Pinpoint the cell where the given text exists, returning its (x, y) midpoint coordinate. 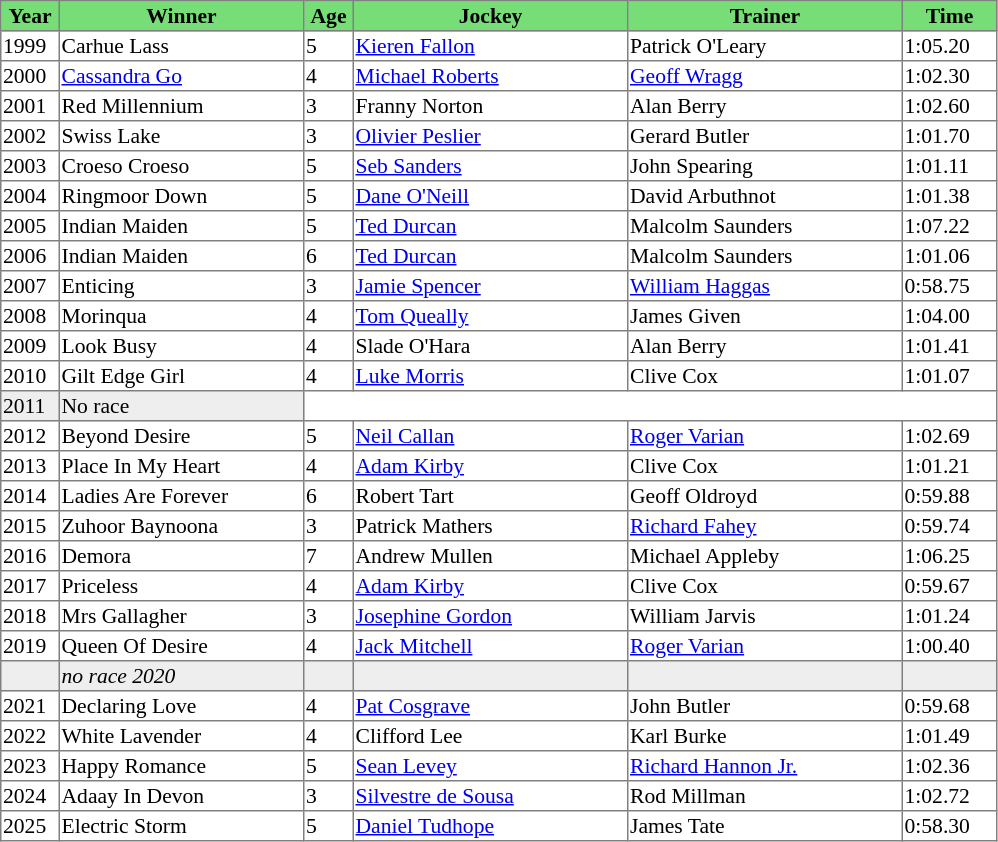
Franny Norton (490, 106)
2007 (30, 286)
Patrick O'Leary (765, 46)
1:07.22 (949, 226)
Enticing (181, 286)
Happy Romance (181, 766)
Seb Sanders (490, 166)
7 (329, 556)
Mrs Gallagher (181, 616)
1:01.38 (949, 196)
1:02.36 (949, 766)
1:01.07 (949, 376)
Jockey (490, 16)
Cassandra Go (181, 76)
Patrick Mathers (490, 526)
Look Busy (181, 346)
Gerard Butler (765, 136)
0:58.75 (949, 286)
Dane O'Neill (490, 196)
1:02.30 (949, 76)
Croeso Croeso (181, 166)
2001 (30, 106)
1:04.00 (949, 316)
William Haggas (765, 286)
0:59.68 (949, 706)
2016 (30, 556)
Pat Cosgrave (490, 706)
Time (949, 16)
Clifford Lee (490, 736)
0:59.88 (949, 496)
2024 (30, 796)
2023 (30, 766)
John Butler (765, 706)
Place In My Heart (181, 466)
Beyond Desire (181, 436)
Priceless (181, 586)
2018 (30, 616)
Daniel Tudhope (490, 826)
Morinqua (181, 316)
2000 (30, 76)
0:59.74 (949, 526)
Rod Millman (765, 796)
Michael Appleby (765, 556)
2009 (30, 346)
Tom Queally (490, 316)
Silvestre de Sousa (490, 796)
Slade O'Hara (490, 346)
Olivier Peslier (490, 136)
2022 (30, 736)
Year (30, 16)
James Given (765, 316)
2011 (30, 406)
Demora (181, 556)
1:05.20 (949, 46)
0:59.67 (949, 586)
James Tate (765, 826)
1:01.41 (949, 346)
Gilt Edge Girl (181, 376)
2021 (30, 706)
Swiss Lake (181, 136)
1999 (30, 46)
2019 (30, 646)
Luke Morris (490, 376)
David Arbuthnot (765, 196)
2025 (30, 826)
Ringmoor Down (181, 196)
No race (181, 406)
0:58.30 (949, 826)
2004 (30, 196)
William Jarvis (765, 616)
1:01.21 (949, 466)
2003 (30, 166)
Neil Callan (490, 436)
Geoff Oldroyd (765, 496)
1:02.72 (949, 796)
Jack Mitchell (490, 646)
Andrew Mullen (490, 556)
Adaay In Devon (181, 796)
Michael Roberts (490, 76)
Trainer (765, 16)
Zuhoor Baynoona (181, 526)
2012 (30, 436)
2005 (30, 226)
Winner (181, 16)
Ladies Are Forever (181, 496)
2015 (30, 526)
1:01.24 (949, 616)
Electric Storm (181, 826)
Kieren Fallon (490, 46)
Geoff Wragg (765, 76)
1:01.06 (949, 256)
Josephine Gordon (490, 616)
2002 (30, 136)
John Spearing (765, 166)
Richard Fahey (765, 526)
Age (329, 16)
1:02.60 (949, 106)
Red Millennium (181, 106)
Karl Burke (765, 736)
2006 (30, 256)
Jamie Spencer (490, 286)
1:01.49 (949, 736)
Declaring Love (181, 706)
Queen Of Desire (181, 646)
1:00.40 (949, 646)
1:01.11 (949, 166)
1:02.69 (949, 436)
1:01.70 (949, 136)
White Lavender (181, 736)
Richard Hannon Jr. (765, 766)
Sean Levey (490, 766)
2013 (30, 466)
1:06.25 (949, 556)
2014 (30, 496)
Carhue Lass (181, 46)
2008 (30, 316)
Robert Tart (490, 496)
2017 (30, 586)
2010 (30, 376)
no race 2020 (181, 676)
